Find where the given text appears and provide that cell's center as (X, Y) coordinate. 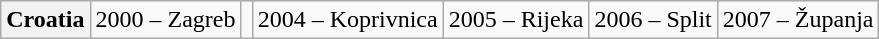
Croatia (46, 20)
2007 – Županja (798, 20)
2006 – Split (653, 20)
2005 – Rijeka (516, 20)
2004 – Koprivnica (348, 20)
2000 – Zagreb (166, 20)
